Extract the (X, Y) coordinate from the center of the cell holding the provided text.  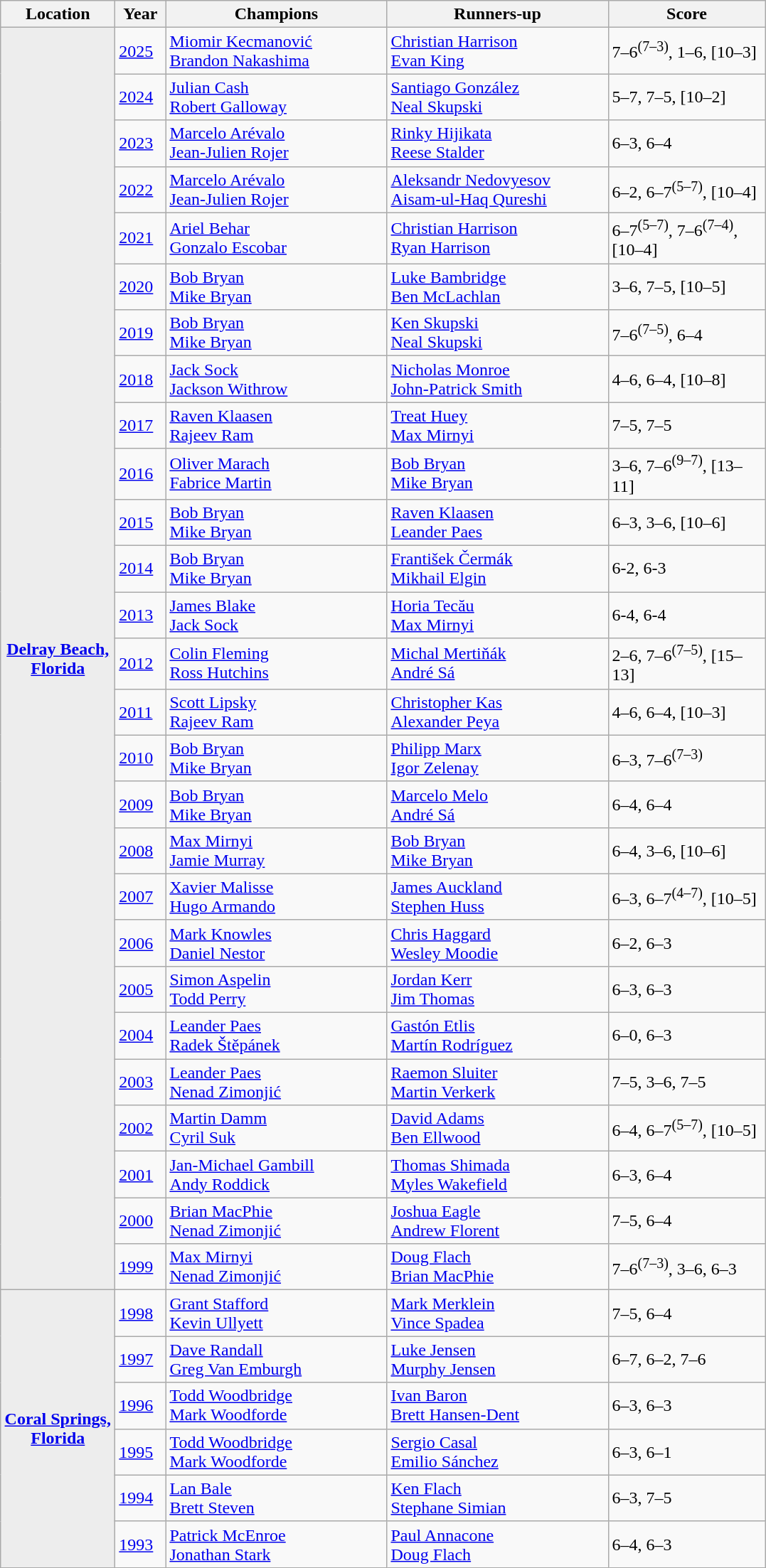
2019 (141, 333)
5–7, 7–5, [10–2] (687, 97)
Joshua Eagle Andrew Florent (498, 1221)
2015 (141, 522)
6–4, 6–7(5–7), [10–5] (687, 1129)
Mark Merklein Vince Spadea (498, 1314)
6–2, 6–7(5–7), [10–4] (687, 189)
2025 (141, 51)
7–6(7–3), 3–6, 6–3 (687, 1267)
Colin Fleming Ross Hutchins (276, 664)
Luke Bambridge Ben McLachlan (498, 287)
2000 (141, 1221)
Leander Paes Nenad Zimonjić (276, 1082)
David Adams Ben Ellwood (498, 1129)
1999 (141, 1267)
2003 (141, 1082)
2008 (141, 850)
Luke Jensen Murphy Jensen (498, 1359)
Simon Aspelin Todd Perry (276, 989)
Oliver Marach Fabrice Martin (276, 474)
Ivan Baron Brett Hansen-Dent (498, 1406)
3–6, 7–5, [10–5] (687, 287)
2001 (141, 1174)
Patrick McEnroe Jonathan Stark (276, 1544)
3–6, 7–6(9–7), [13–11] (687, 474)
6–3, 7–6(7–3) (687, 758)
Treat Huey Max Mirnyi (498, 425)
2–6, 7–6(7–5), [15–13] (687, 664)
4–6, 6–4, [10–8] (687, 380)
Jordan Kerr Jim Thomas (498, 989)
Jack Sock Jackson Withrow (276, 380)
6–3, 6–1 (687, 1451)
2020 (141, 287)
2002 (141, 1129)
Gastón Etlis Martín Rodríguez (498, 1036)
Score (687, 14)
2006 (141, 943)
2007 (141, 897)
Marcelo Melo André Sá (498, 805)
2004 (141, 1036)
6-4, 6-4 (687, 616)
2010 (141, 758)
2016 (141, 474)
6–4, 3–6, [10–6] (687, 850)
Raemon Sluiter Martin Verkerk (498, 1082)
Lan Bale Brett Steven (276, 1498)
Scott Lipsky Rajeev Ram (276, 712)
7–5, 3–6, 7–5 (687, 1082)
Brian MacPhie Nenad Zimonjić (276, 1221)
Max Mirnyi Nenad Zimonjić (276, 1267)
Christian Harrison Evan King (498, 51)
Julian Cash Robert Galloway (276, 97)
2018 (141, 380)
Delray Beach, Florida (58, 659)
Jan-Michael Gambill Andy Roddick (276, 1174)
Michal Mertiňák André Sá (498, 664)
Raven Klaasen Leander Paes (498, 522)
2009 (141, 805)
Leander Paes Radek Štěpánek (276, 1036)
6–3, 7–5 (687, 1498)
Rinky Hijikata Reese Stalder (498, 144)
Ken Skupski Neal Skupski (498, 333)
2017 (141, 425)
6–4, 6–4 (687, 805)
1995 (141, 1451)
2024 (141, 97)
Philipp Marx Igor Zelenay (498, 758)
2011 (141, 712)
Chris Haggard Wesley Moodie (498, 943)
4–6, 6–4, [10–3] (687, 712)
2012 (141, 664)
Martin Damm Cyril Suk (276, 1129)
1994 (141, 1498)
Grant Stafford Kevin Ullyett (276, 1314)
2021 (141, 238)
2014 (141, 569)
6–7, 6–2, 7–6 (687, 1359)
Dave Randall Greg Van Emburgh (276, 1359)
Doug Flach Brian MacPhie (498, 1267)
James Auckland Stephen Huss (498, 897)
2005 (141, 989)
Champions (276, 14)
Aleksandr Nedovyesov Aisam-ul-Haq Qureshi (498, 189)
1996 (141, 1406)
Christopher Kas Alexander Peya (498, 712)
1998 (141, 1314)
2022 (141, 189)
2023 (141, 144)
6–4, 6–3 (687, 1544)
Christian Harrison Ryan Harrison (498, 238)
7–6(7–3), 1–6, [10–3] (687, 51)
6–3, 3–6, [10–6] (687, 522)
Max Mirnyi Jamie Murray (276, 850)
7–5, 7–5 (687, 425)
7–6(7–5), 6–4 (687, 333)
Horia Tecău Max Mirnyi (498, 616)
6–3, 6–7(4–7), [10–5] (687, 897)
6–7(5–7), 7–6(7–4), [10–4] (687, 238)
Sergio Casal Emilio Sánchez (498, 1451)
James Blake Jack Sock (276, 616)
1993 (141, 1544)
Coral Springs, Florida (58, 1429)
Year (141, 14)
Ken Flach Stephane Simian (498, 1498)
Raven Klaasen Rajeev Ram (276, 425)
2013 (141, 616)
Location (58, 14)
Runners-up (498, 14)
Mark Knowles Daniel Nestor (276, 943)
6-2, 6-3 (687, 569)
Miomir Kecmanović Brandon Nakashima (276, 51)
Ariel Behar Gonzalo Escobar (276, 238)
Nicholas Monroe John-Patrick Smith (498, 380)
František Čermák Mikhail Elgin (498, 569)
Paul Annacone Doug Flach (498, 1544)
6–2, 6–3 (687, 943)
Xavier Malisse Hugo Armando (276, 897)
Santiago González Neal Skupski (498, 97)
1997 (141, 1359)
Thomas Shimada Myles Wakefield (498, 1174)
6–0, 6–3 (687, 1036)
